Find where the given text appears and provide that cell's center as (x, y) coordinate. 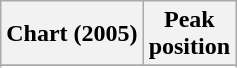
Peakposition (189, 34)
Chart (2005) (72, 34)
